From the cell containing the given text, extract its center point as (x, y) coordinate. 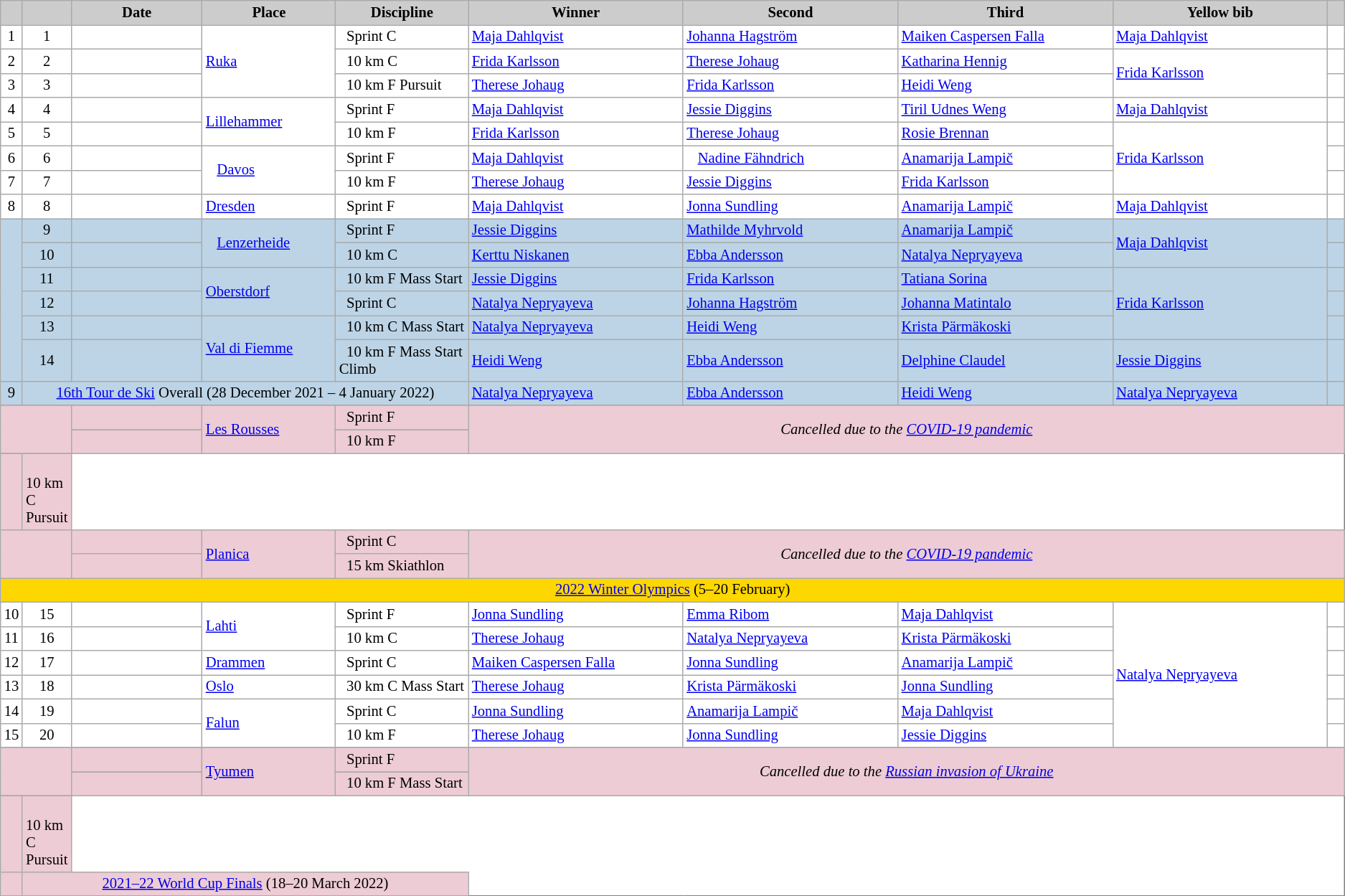
Tiril Udnes Weng (1006, 110)
2022 Winter Olympics (5–20 February) (673, 590)
Katharina Hennig (1006, 61)
16 (47, 638)
Mathilde Myhrvold (791, 230)
19 (47, 711)
Oberstdorf (269, 291)
10 km F Mass Start Climb (402, 360)
Lahti (269, 626)
15 km Skiathlon (402, 566)
17 (47, 662)
Les Rousses (269, 429)
Yellow bib (1219, 12)
Date (136, 12)
30 km C Mass Start (402, 687)
16th Tour de Ski Overall (28 December 2021 – 4 January 2022) (245, 393)
Dresden (269, 206)
Rosie Brennan (1006, 133)
Second (791, 12)
Cancelled due to the Russian invasion of Ukraine (907, 772)
Tyumen (269, 772)
Kerttu Niskanen (575, 255)
10 km C Mass Start (402, 327)
Third (1006, 12)
Drammen (269, 662)
Place (269, 12)
Val di Fiemme (269, 348)
Lillehammer (269, 122)
20 (47, 735)
Johanna Matintalo (1006, 303)
Emma Ribom (791, 614)
Discipline (402, 12)
Delphine Claudel (1006, 360)
Nadine Fähndrich (791, 158)
Ruka (269, 60)
Falun (269, 723)
2021–22 World Cup Finals (18–20 March 2022) (245, 884)
Planica (269, 554)
Davos (269, 170)
Tatiana Sorina (1006, 279)
10 km F Pursuit (402, 85)
Lenzerheide (269, 242)
Oslo (269, 687)
Winner (575, 12)
18 (47, 687)
